Identify which cell holds the provided text, then report its [X, Y] central coordinate. 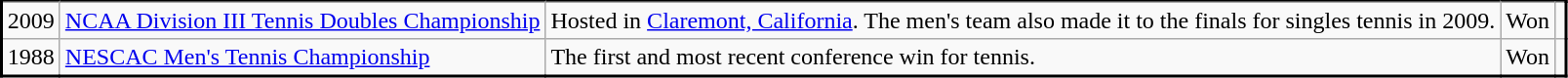
2009 [31, 20]
Hosted in Claremont, California. The men's team also made it to the finals for singles tennis in 2009. [1023, 20]
NCAA Division III Tennis Doubles Championship [302, 20]
The first and most recent conference win for tennis. [1023, 58]
NESCAC Men's Tennis Championship [302, 58]
1988 [31, 58]
